From the cell containing the given text, extract its center point as [x, y] coordinate. 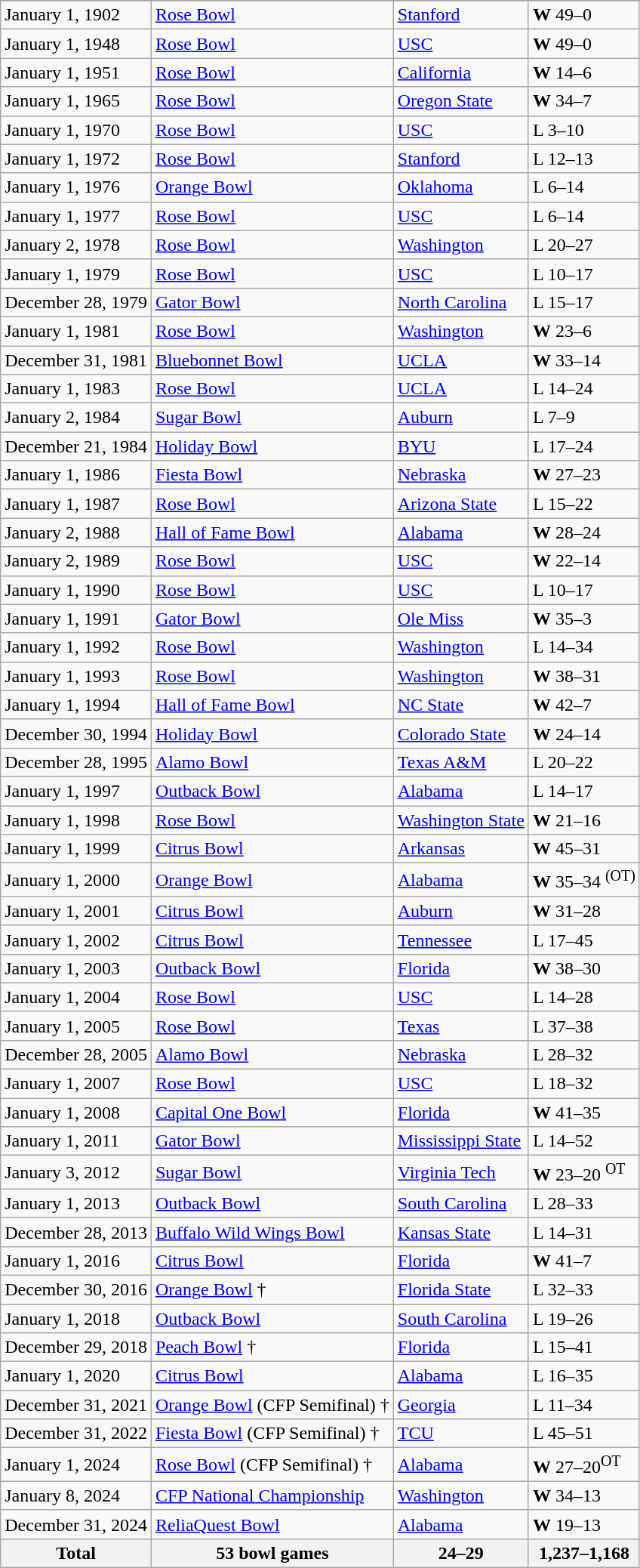
W 21–16 [584, 819]
W 27–20OT [584, 1465]
L 12–13 [584, 159]
Washington State [460, 819]
January 1, 1965 [76, 101]
January 1, 1991 [76, 619]
January 2, 1978 [76, 245]
W 38–31 [584, 676]
Oklahoma [460, 187]
Arizona State [460, 504]
December 28, 2013 [76, 1232]
W 41–7 [584, 1261]
53 bowl games [272, 1554]
W 35–3 [584, 619]
January 1, 1987 [76, 504]
L 16–35 [584, 1376]
L 45–51 [584, 1434]
January 1, 2018 [76, 1319]
L 14–34 [584, 647]
TCU [460, 1434]
Florida State [460, 1289]
January 2, 1988 [76, 532]
L 18–32 [584, 1084]
Texas A&M [460, 762]
L 14–24 [584, 389]
December 30, 1994 [76, 733]
December 28, 1995 [76, 762]
January 1, 2024 [76, 1465]
W 41–35 [584, 1113]
January 1, 2004 [76, 997]
January 1, 2002 [76, 940]
Ole Miss [460, 619]
Capital One Bowl [272, 1113]
January 1, 1972 [76, 159]
December 30, 2016 [76, 1289]
L 37–38 [584, 1026]
January 1, 1993 [76, 676]
L 17–45 [584, 940]
W 24–14 [584, 733]
Georgia [460, 1405]
Oregon State [460, 101]
L 15–17 [584, 302]
Texas [460, 1026]
Orange Bowl † [272, 1289]
Kansas State [460, 1232]
December 29, 2018 [76, 1347]
L 7–9 [584, 418]
January 2, 1984 [76, 418]
Tennessee [460, 940]
January 1, 1994 [76, 705]
Fiesta Bowl [272, 475]
January 1, 1979 [76, 273]
24–29 [460, 1554]
Rose Bowl (CFP Semifinal) † [272, 1465]
January 1, 1992 [76, 647]
L 20–27 [584, 245]
January 1, 2011 [76, 1141]
January 1, 1948 [76, 44]
CFP National Championship [272, 1495]
January 1, 1977 [76, 216]
January 8, 2024 [76, 1495]
L 20–22 [584, 762]
January 1, 2005 [76, 1026]
January 1, 1902 [76, 15]
January 1, 1986 [76, 475]
January 1, 1970 [76, 130]
December 31, 2024 [76, 1524]
Mississippi State [460, 1141]
Virginia Tech [460, 1172]
December 31, 2021 [76, 1405]
L 11–34 [584, 1405]
W 42–7 [584, 705]
L 14–52 [584, 1141]
L 17–24 [584, 446]
Orange Bowl (CFP Semifinal) † [272, 1405]
January 1, 2007 [76, 1084]
L 28–33 [584, 1203]
L 14–28 [584, 997]
W 27–23 [584, 475]
January 1, 1951 [76, 73]
January 1, 2003 [76, 968]
January 1, 1998 [76, 819]
1,237–1,168 [584, 1554]
December 31, 2022 [76, 1434]
Buffalo Wild Wings Bowl [272, 1232]
January 1, 1981 [76, 331]
Bluebonnet Bowl [272, 360]
January 1, 2000 [76, 881]
L 3–10 [584, 130]
December 28, 1979 [76, 302]
W 14–6 [584, 73]
L 19–26 [584, 1319]
January 1, 2008 [76, 1113]
January 2, 1989 [76, 561]
W 34–13 [584, 1495]
W 22–14 [584, 561]
L 32–33 [584, 1289]
Fiesta Bowl (CFP Semifinal) † [272, 1434]
January 1, 1976 [76, 187]
L 14–31 [584, 1232]
W 19–13 [584, 1524]
W 34–7 [584, 101]
Colorado State [460, 733]
W 23–20 OT [584, 1172]
L 15–41 [584, 1347]
Total [76, 1554]
January 1, 1983 [76, 389]
Arkansas [460, 849]
January 1, 2013 [76, 1203]
December 21, 1984 [76, 446]
W 33–14 [584, 360]
NC State [460, 705]
January 3, 2012 [76, 1172]
North Carolina [460, 302]
W 23–6 [584, 331]
January 1, 1990 [76, 590]
January 1, 1997 [76, 791]
W 35–34 (OT) [584, 881]
W 28–24 [584, 532]
January 1, 2001 [76, 911]
BYU [460, 446]
ReliaQuest Bowl [272, 1524]
California [460, 73]
December 31, 1981 [76, 360]
W 45–31 [584, 849]
L 14–17 [584, 791]
January 1, 2020 [76, 1376]
L 15–22 [584, 504]
W 31–28 [584, 911]
January 1, 1999 [76, 849]
L 28–32 [584, 1054]
January 1, 2016 [76, 1261]
W 38–30 [584, 968]
Peach Bowl † [272, 1347]
December 28, 2005 [76, 1054]
